Return (x, y) of the center of cell containing provided text 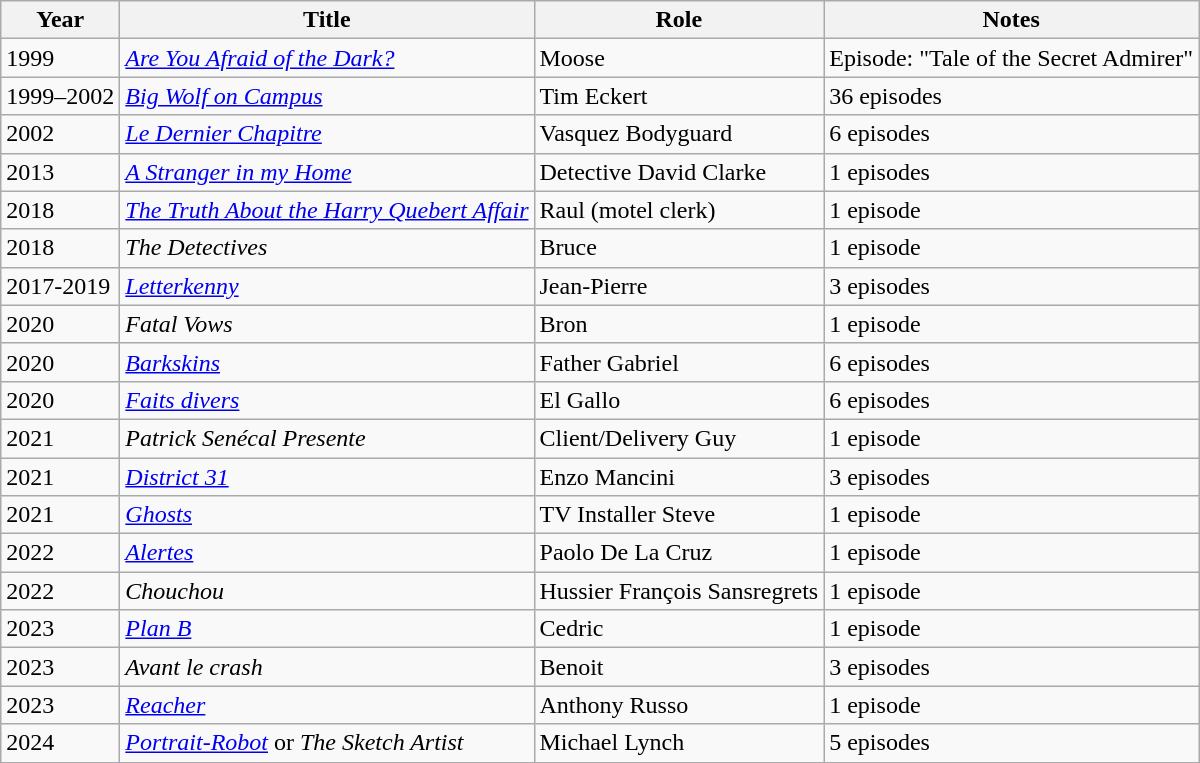
Client/Delivery Guy (679, 438)
1 episodes (1012, 172)
Are You Afraid of the Dark? (327, 58)
Raul (motel clerk) (679, 210)
Jean-Pierre (679, 286)
Barkskins (327, 362)
TV Installer Steve (679, 515)
Notes (1012, 20)
1999–2002 (60, 96)
Avant le crash (327, 667)
Portrait-Robot or The Sketch Artist (327, 743)
Hussier François Sansregrets (679, 591)
2017-2019 (60, 286)
2002 (60, 134)
Michael Lynch (679, 743)
Chouchou (327, 591)
Bruce (679, 248)
A Stranger in my Home (327, 172)
Le Dernier Chapitre (327, 134)
Detective David Clarke (679, 172)
2024 (60, 743)
The Detectives (327, 248)
Vasquez Bodyguard (679, 134)
Reacher (327, 705)
Cedric (679, 629)
District 31 (327, 477)
Faits divers (327, 400)
Episode: "Tale of the Secret Admirer" (1012, 58)
The Truth About the Harry Quebert Affair (327, 210)
Alertes (327, 553)
36 episodes (1012, 96)
Tim Eckert (679, 96)
Bron (679, 324)
Patrick Senécal Presente (327, 438)
Title (327, 20)
Role (679, 20)
Year (60, 20)
El Gallo (679, 400)
2013 (60, 172)
1999 (60, 58)
Ghosts (327, 515)
Benoit (679, 667)
Moose (679, 58)
Anthony Russo (679, 705)
Enzo Mancini (679, 477)
5 episodes (1012, 743)
Paolo De La Cruz (679, 553)
Plan B (327, 629)
Letterkenny (327, 286)
Big Wolf on Campus (327, 96)
Father Gabriel (679, 362)
Fatal Vows (327, 324)
